Return the [x, y] coordinate for the center point of the cell that contains the specified text.  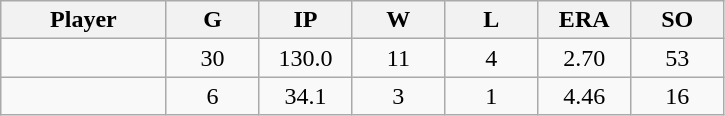
30 [212, 58]
4 [492, 58]
6 [212, 96]
W [398, 20]
2.70 [584, 58]
3 [398, 96]
Player [84, 20]
34.1 [306, 96]
SO [678, 20]
IP [306, 20]
11 [398, 58]
16 [678, 96]
1 [492, 96]
53 [678, 58]
4.46 [584, 96]
G [212, 20]
L [492, 20]
130.0 [306, 58]
ERA [584, 20]
